From the cell containing the given text, extract its center point as (X, Y) coordinate. 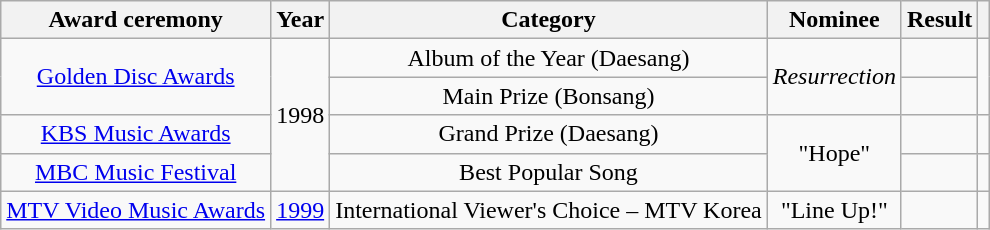
1998 (300, 115)
1999 (300, 210)
Grand Prize (Daesang) (549, 134)
Golden Disc Awards (136, 77)
Nominee (834, 20)
Category (549, 20)
Year (300, 20)
Main Prize (Bonsang) (549, 96)
Award ceremony (136, 20)
MTV Video Music Awards (136, 210)
Resurrection (834, 77)
Best Popular Song (549, 172)
KBS Music Awards (136, 134)
Album of the Year (Daesang) (549, 58)
International Viewer's Choice – MTV Korea (549, 210)
Result (939, 20)
"Hope" (834, 153)
"Line Up!" (834, 210)
MBC Music Festival (136, 172)
